Output the (X, Y) coordinate of the center of the cell containing the given text.  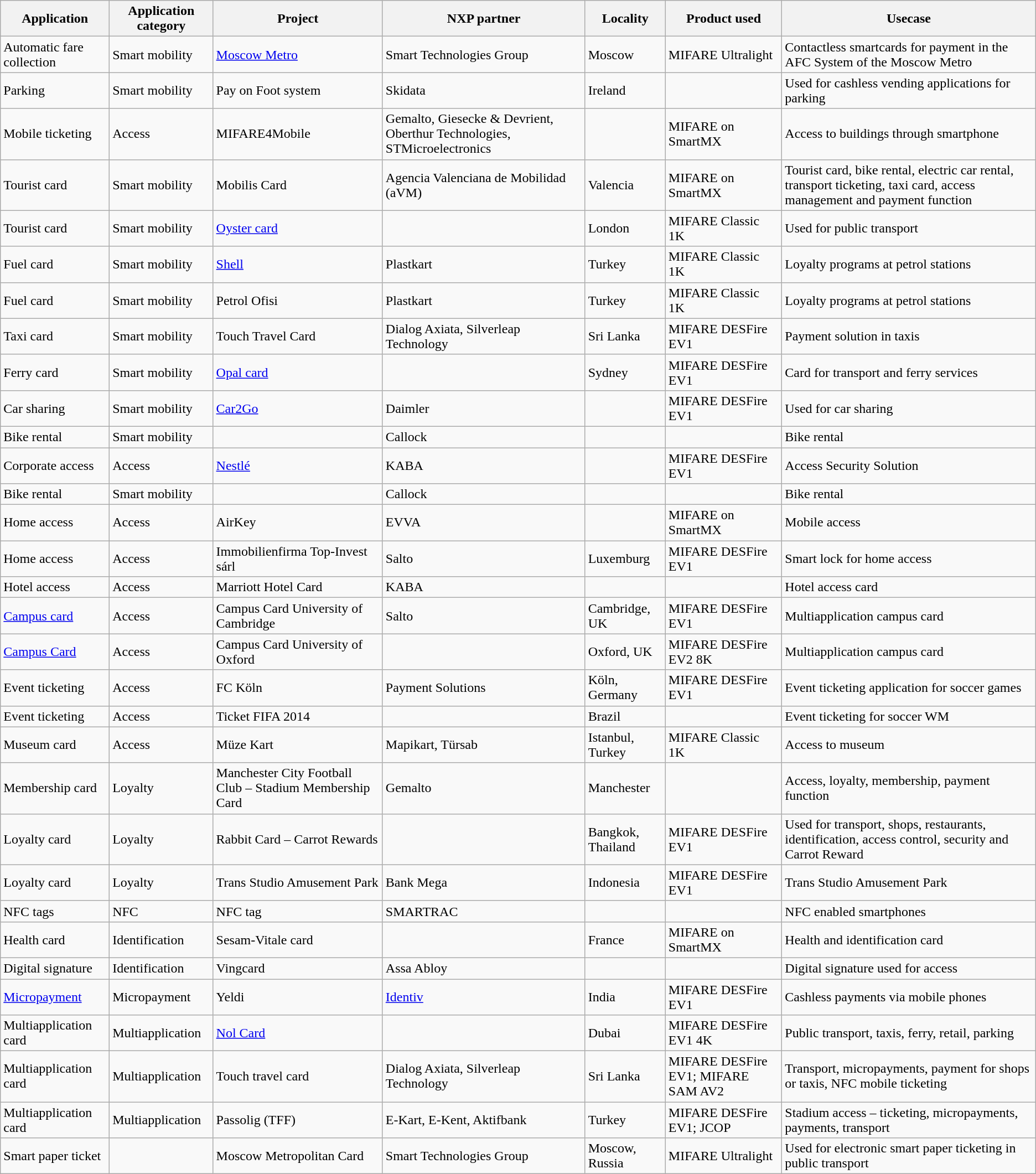
Luxemburg (625, 559)
Museum card (55, 745)
FC Köln (298, 687)
Mobilis Card (298, 185)
Health and identification card (909, 940)
Müze Kart (298, 745)
Identiv (484, 996)
Campus Card (55, 652)
NFC tags (55, 911)
Corporate access (55, 465)
Stadium access – ticketing, micropayments, payments, transport (909, 1120)
Cashless payments via mobile phones (909, 996)
Petrol Ofisi (298, 300)
Indonesia (625, 882)
Manchester (625, 788)
Used for car sharing (909, 408)
Application (55, 19)
MIFARE DESFire EV1 4K (723, 1033)
Daimler (484, 408)
Bangkok, Thailand (625, 839)
EVVA (484, 523)
Brazil (625, 716)
SMARTRAC (484, 911)
Touch travel card (298, 1077)
Access Security Solution (909, 465)
Gemalto (484, 788)
Smart paper ticket (55, 1156)
Access, loyalty, membership, payment function (909, 788)
Köln, Germany (625, 687)
Opal card (298, 372)
India (625, 996)
Contactless smartcards for payment in the AFC System of the Moscow Metro (909, 54)
Used for public transport (909, 228)
Moscow Metro (298, 54)
Tourist card, bike rental, electric car rental, transport ticketing, taxi card, access management and payment function (909, 185)
Used for electronic smart paper ticketing in public transport (909, 1156)
E-Kart, E-Kent, Aktifbank (484, 1120)
Taxi card (55, 337)
Vingcard (298, 968)
Oxford, UK (625, 652)
Access to buildings through smartphone (909, 134)
Used for transport, shops, restaurants, identification, access control, security and Carrot Reward (909, 839)
Membership card (55, 788)
Automatic fare collection (55, 54)
Marriott Hotel Card (298, 587)
Shell (298, 265)
Nol Card (298, 1033)
Locality (625, 19)
MIFARE4Mobile (298, 134)
Oyster card (298, 228)
Ticket FIFA 2014 (298, 716)
France (625, 940)
NFC tag (298, 911)
Digital signature (55, 968)
Campus card (55, 616)
Passolig (TFF) (298, 1120)
Assa Abloy (484, 968)
Istanbul, Turkey (625, 745)
Project (298, 19)
NFC enabled smartphones (909, 911)
MIFARE DESFire EV2 8K (723, 652)
Skidata (484, 91)
London (625, 228)
Mobile ticketing (55, 134)
Cambridge, UK (625, 616)
Product used (723, 19)
NXP partner (484, 19)
Car sharing (55, 408)
Payment Solutions (484, 687)
NFC (162, 911)
Gemalto, Giesecke & Devrient, Oberthur Technologies, STMicroelectronics (484, 134)
MIFARE DESFire EV1; JCOP (723, 1120)
Bank Mega (484, 882)
Nestlé (298, 465)
Card for transport and ferry services (909, 372)
Event ticketing for soccer WM (909, 716)
Moscow, Russia (625, 1156)
Campus Card University of Cambridge (298, 616)
Car2Go (298, 408)
Smart lock for home access (909, 559)
Moscow Metropolitan Card (298, 1156)
Usecase (909, 19)
Agencia Valenciana de Mobilidad (aVM) (484, 185)
Health card (55, 940)
Parking (55, 91)
Dubai (625, 1033)
Touch Travel Card (298, 337)
Access to museum (909, 745)
Mobile access (909, 523)
Moscow (625, 54)
Digital signature used for access (909, 968)
Transport, micropayments, payment for shops or taxis, NFC mobile ticketing (909, 1077)
Hotel access card (909, 587)
Immobilienfirma Top-Invest sárl (298, 559)
Sydney (625, 372)
Rabbit Card – Carrot Rewards (298, 839)
Used for cashless vending applications for parking (909, 91)
Pay on Foot system (298, 91)
Mapikart, Türsab (484, 745)
Manchester City Football Club – Stadium Membership Card (298, 788)
Sesam-Vitale card (298, 940)
Ferry card (55, 372)
Hotel access (55, 587)
Application category (162, 19)
Valencia (625, 185)
Event ticketing application for soccer games (909, 687)
MIFARE DESFire EV1; MIFARE SAM AV2 (723, 1077)
Payment solution in taxis (909, 337)
Campus Card University of Oxford (298, 652)
Ireland (625, 91)
Yeldi (298, 996)
AirKey (298, 523)
Public transport, taxis, ferry, retail, parking (909, 1033)
